Locate the cell with the specified text and output its [X, Y] center coordinate. 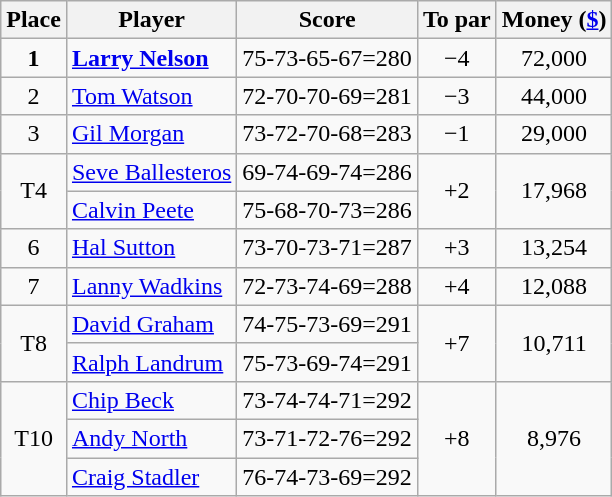
2 [34, 96]
Craig Stadler [151, 477]
+2 [456, 191]
72-73-74-69=288 [328, 286]
75-73-69-74=291 [328, 362]
T4 [34, 191]
1 [34, 58]
Place [34, 20]
73-71-72-76=292 [328, 438]
73-74-74-71=292 [328, 400]
72,000 [554, 58]
3 [34, 134]
Chip Beck [151, 400]
6 [34, 248]
13,254 [554, 248]
Hal Sutton [151, 248]
Andy North [151, 438]
17,968 [554, 191]
29,000 [554, 134]
To par [456, 20]
73-72-70-68=283 [328, 134]
Lanny Wadkins [151, 286]
Calvin Peete [151, 210]
44,000 [554, 96]
T10 [34, 438]
8,976 [554, 438]
T8 [34, 343]
−1 [456, 134]
Seve Ballesteros [151, 172]
−3 [456, 96]
12,088 [554, 286]
72-70-70-69=281 [328, 96]
10,711 [554, 343]
+3 [456, 248]
Ralph Landrum [151, 362]
Player [151, 20]
69-74-69-74=286 [328, 172]
David Graham [151, 324]
7 [34, 286]
73-70-73-71=287 [328, 248]
Larry Nelson [151, 58]
75-68-70-73=286 [328, 210]
Gil Morgan [151, 134]
75-73-65-67=280 [328, 58]
+4 [456, 286]
74-75-73-69=291 [328, 324]
+8 [456, 438]
Money ($) [554, 20]
+7 [456, 343]
76-74-73-69=292 [328, 477]
Tom Watson [151, 96]
Score [328, 20]
−4 [456, 58]
